Detect which cell encompasses the target text, then output its [x, y] center coordinate. 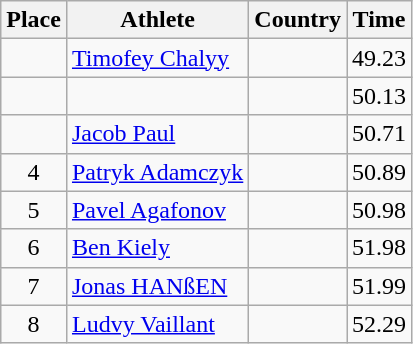
51.98 [380, 248]
50.13 [380, 96]
Jacob Paul [157, 134]
52.29 [380, 324]
Time [380, 20]
50.98 [380, 210]
Timofey Chalyy [157, 58]
Jonas HANßEN [157, 286]
6 [34, 248]
Patryk Adamczyk [157, 172]
8 [34, 324]
49.23 [380, 58]
7 [34, 286]
Ben Kiely [157, 248]
5 [34, 210]
Athlete [157, 20]
51.99 [380, 286]
4 [34, 172]
50.89 [380, 172]
Pavel Agafonov [157, 210]
Country [298, 20]
50.71 [380, 134]
Ludvy Vaillant [157, 324]
Place [34, 20]
